Search for the cell housing the specified text and yield its (x, y) center coordinate. 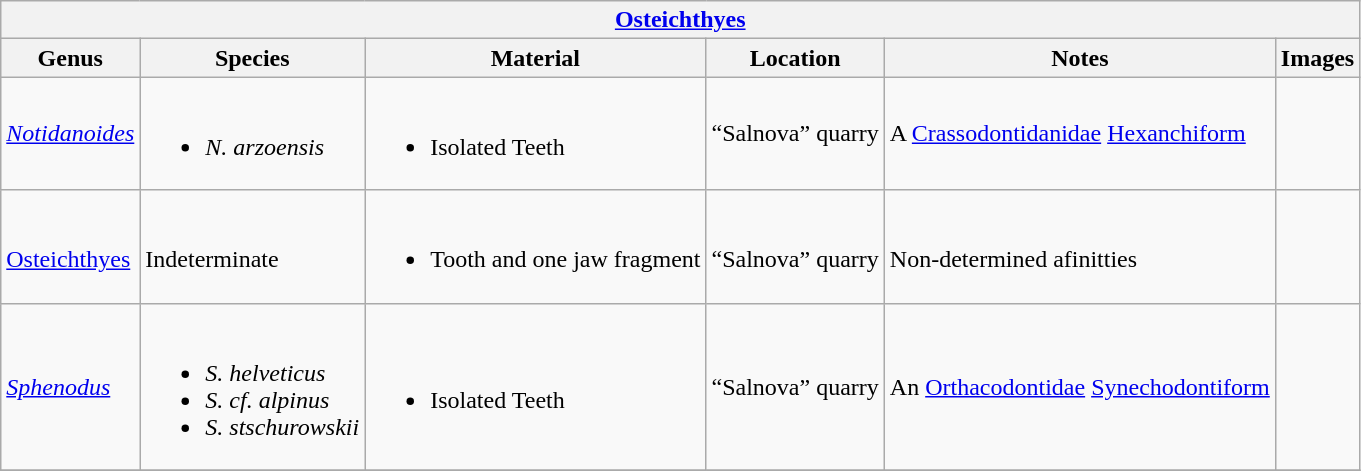
S. helveticusS. cf. alpinusS. stschurowskii (252, 386)
Genus (70, 58)
Location (795, 58)
An Orthacodontidae Synechodontiform (1080, 386)
Sphenodus (70, 386)
Images (1317, 58)
A Crassodontidanidae Hexanchiform (1080, 134)
Species (252, 58)
Notidanoides (70, 134)
Non-determined afinitties (1080, 246)
Notes (1080, 58)
Material (536, 58)
Indeterminate (252, 246)
Tooth and one jaw fragment (536, 246)
N. arzoensis (252, 134)
